Detect which cell encompasses the target text, then output its (X, Y) center coordinate. 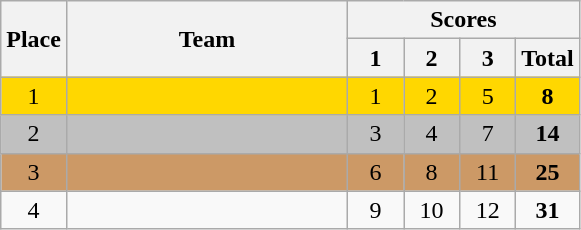
Scores (464, 20)
9 (376, 210)
11 (488, 172)
7 (488, 134)
12 (488, 210)
6 (376, 172)
Total (548, 58)
Team (206, 39)
Place (34, 39)
14 (548, 134)
31 (548, 210)
5 (488, 96)
10 (432, 210)
25 (548, 172)
